Search for the cell housing the specified text and yield its (x, y) center coordinate. 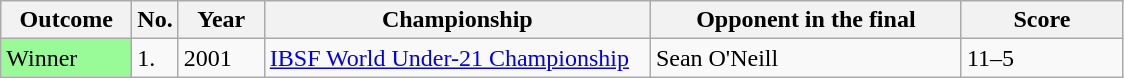
IBSF World Under-21 Championship (457, 58)
No. (155, 20)
Sean O'Neill (806, 58)
Championship (457, 20)
1. (155, 58)
2001 (221, 58)
Winner (66, 58)
Year (221, 20)
Outcome (66, 20)
Score (1042, 20)
Opponent in the final (806, 20)
11–5 (1042, 58)
